Search for the cell housing the specified text and yield its [x, y] center coordinate. 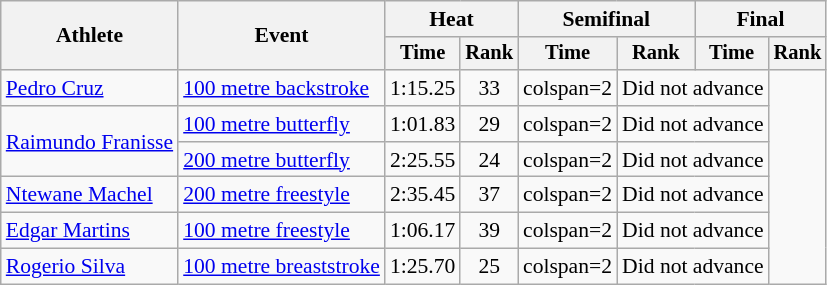
100 metre butterfly [282, 124]
Edgar Martins [90, 231]
25 [489, 267]
Rogerio Silva [90, 267]
1:25.70 [422, 267]
Pedro Cruz [90, 88]
39 [489, 231]
2:35.45 [422, 195]
Event [282, 36]
100 metre breaststroke [282, 267]
37 [489, 195]
Athlete [90, 36]
29 [489, 124]
100 metre freestyle [282, 231]
Heat [452, 19]
Final [761, 19]
1:15.25 [422, 88]
1:06.17 [422, 231]
24 [489, 160]
200 metre freestyle [282, 195]
33 [489, 88]
Raimundo Franisse [90, 142]
Ntewane Machel [90, 195]
1:01.83 [422, 124]
2:25.55 [422, 160]
100 metre backstroke [282, 88]
200 metre butterfly [282, 160]
Semifinal [606, 19]
